Capture the cell that displays the provided text and extract its (x, y) central coordinate. 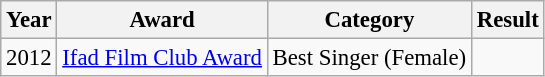
2012 (29, 58)
Category (369, 20)
Result (508, 20)
Award (162, 20)
Year (29, 20)
Ifad Film Club Award (162, 58)
Best Singer (Female) (369, 58)
